Find where the given text appears and provide that cell's center as [x, y] coordinate. 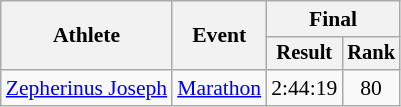
Marathon [219, 88]
80 [371, 88]
Zepherinus Joseph [86, 88]
Event [219, 36]
Rank [371, 54]
2:44:19 [304, 88]
Result [304, 54]
Athlete [86, 36]
Final [333, 19]
